Locate the cell with the specified text and output its [x, y] center coordinate. 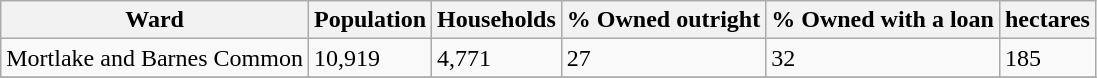
32 [883, 58]
185 [1047, 58]
% Owned outright [663, 20]
Ward [155, 20]
hectares [1047, 20]
27 [663, 58]
4,771 [497, 58]
Mortlake and Barnes Common [155, 58]
10,919 [370, 58]
Households [497, 20]
% Owned with a loan [883, 20]
Population [370, 20]
